Search for the cell housing the specified text and yield its [x, y] center coordinate. 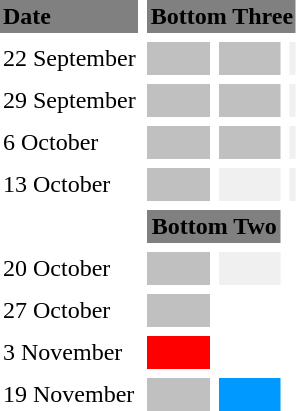
20 October [70, 268]
27 October [70, 310]
Bottom Two [214, 226]
13 October [70, 184]
6 October [70, 142]
22 September [70, 58]
Date [70, 16]
Bottom Three [222, 16]
29 September [70, 100]
3 November [70, 352]
19 November [70, 394]
